Return (X, Y) of the center of cell containing provided text 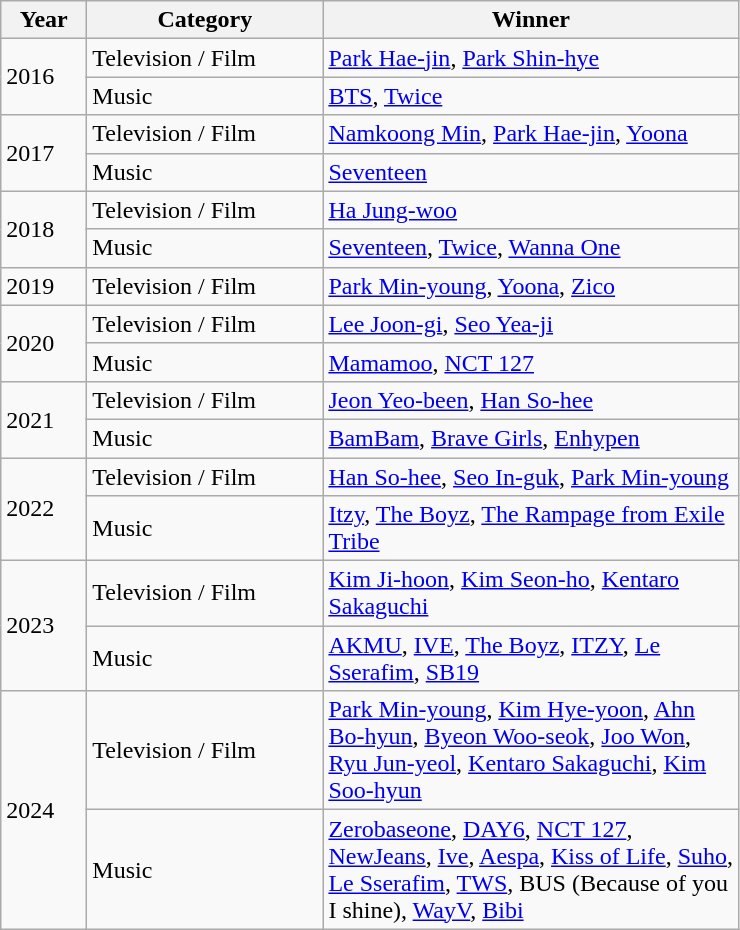
BamBam, Brave Girls, Enhypen (531, 438)
Zerobaseone, DAY6, NCT 127, NewJeans, Ive, Aespa, Kiss of Life, Suho, Le Sserafim, TWS, BUS (Because of you I shine), WayV, Bibi (531, 870)
Park Min-young, Yoona, Zico (531, 286)
2019 (44, 286)
Jeon Yeo-been, Han So-hee (531, 400)
Ha Jung-woo (531, 210)
Mamamoo, NCT 127 (531, 362)
Namkoong Min, Park Hae-jin, Yoona (531, 134)
2018 (44, 229)
AKMU, IVE, The Boyz, ITZY, Le Sserafim, SB19 (531, 658)
Lee Joon-gi, Seo Yea-ji (531, 324)
Kim Ji-hoon, Kim Seon-ho, Kentaro Sakaguchi (531, 594)
Park Hae-jin, Park Shin-hye (531, 58)
Han So-hee, Seo In-guk, Park Min-young (531, 477)
2022 (44, 510)
Year (44, 20)
Category (205, 20)
Park Min-young, Kim Hye-yoon, Ahn Bo-hyun, Byeon Woo-seok, Joo Won, Ryu Jun-yeol, Kentaro Sakaguchi, Kim Soo-hyun (531, 750)
2020 (44, 343)
BTS, Twice (531, 96)
2016 (44, 77)
Itzy, The Boyz, The Rampage from Exile Tribe (531, 528)
2021 (44, 419)
Seventeen (531, 172)
2023 (44, 626)
Winner (531, 20)
2024 (44, 810)
Seventeen, Twice, Wanna One (531, 248)
2017 (44, 153)
